Extract the (x, y) coordinate from the center of the cell holding the provided text.  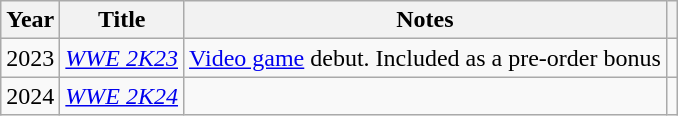
2024 (30, 96)
Title (122, 20)
Notes (426, 20)
WWE 2K24 (122, 96)
Video game debut. Included as a pre-order bonus (426, 58)
WWE 2K23 (122, 58)
2023 (30, 58)
Year (30, 20)
